Find where the given text appears and provide that cell's center as (X, Y) coordinate. 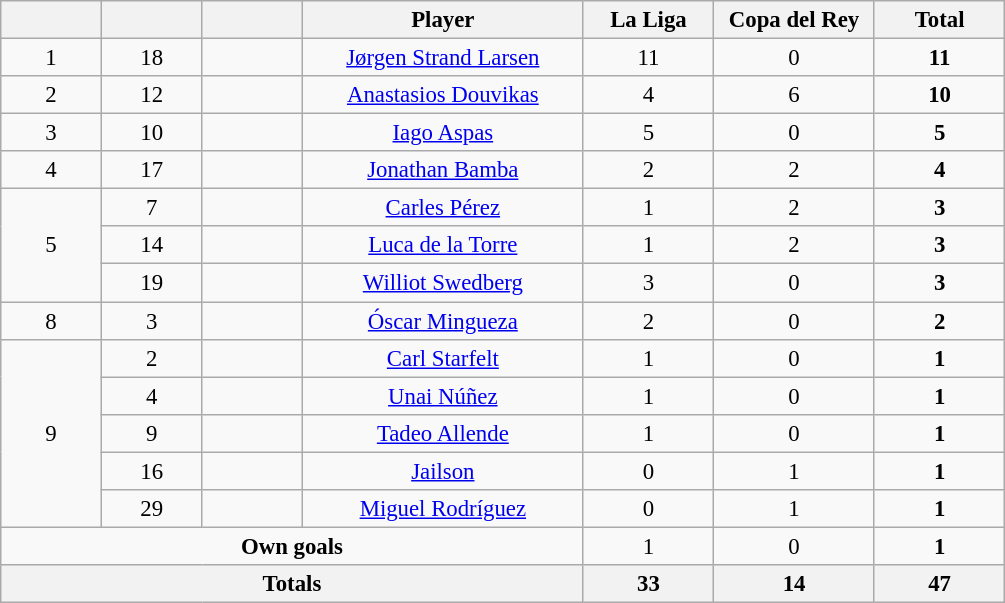
6 (794, 95)
Carl Starfelt (444, 358)
Jonathan Bamba (444, 170)
Totals (292, 584)
Jørgen Strand Larsen (444, 58)
Anastasios Douvikas (444, 95)
29 (152, 509)
19 (152, 283)
47 (940, 584)
8 (52, 321)
Total (940, 20)
Unai Núñez (444, 396)
17 (152, 170)
Carles Pérez (444, 208)
Óscar Mingueza (444, 321)
Tadeo Allende (444, 433)
Iago Aspas (444, 133)
33 (648, 584)
Luca de la Torre (444, 245)
12 (152, 95)
Copa del Rey (794, 20)
Williot Swedberg (444, 283)
Own goals (292, 546)
La Liga (648, 20)
Jailson (444, 471)
Player (444, 20)
16 (152, 471)
18 (152, 58)
7 (152, 208)
Miguel Rodríguez (444, 509)
